From the cell containing the given text, extract its center point as [x, y] coordinate. 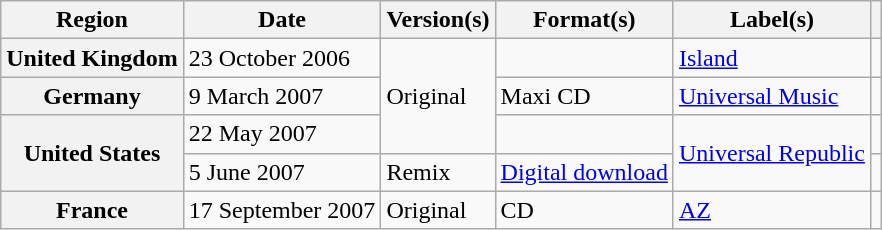
United States [92, 153]
Format(s) [584, 20]
9 March 2007 [282, 96]
Universal Republic [772, 153]
5 June 2007 [282, 172]
17 September 2007 [282, 210]
Maxi CD [584, 96]
Universal Music [772, 96]
Label(s) [772, 20]
Remix [438, 172]
23 October 2006 [282, 58]
Digital download [584, 172]
Version(s) [438, 20]
France [92, 210]
AZ [772, 210]
Island [772, 58]
Date [282, 20]
Region [92, 20]
United Kingdom [92, 58]
Germany [92, 96]
CD [584, 210]
22 May 2007 [282, 134]
